Find where the given text appears and provide that cell's center as (X, Y) coordinate. 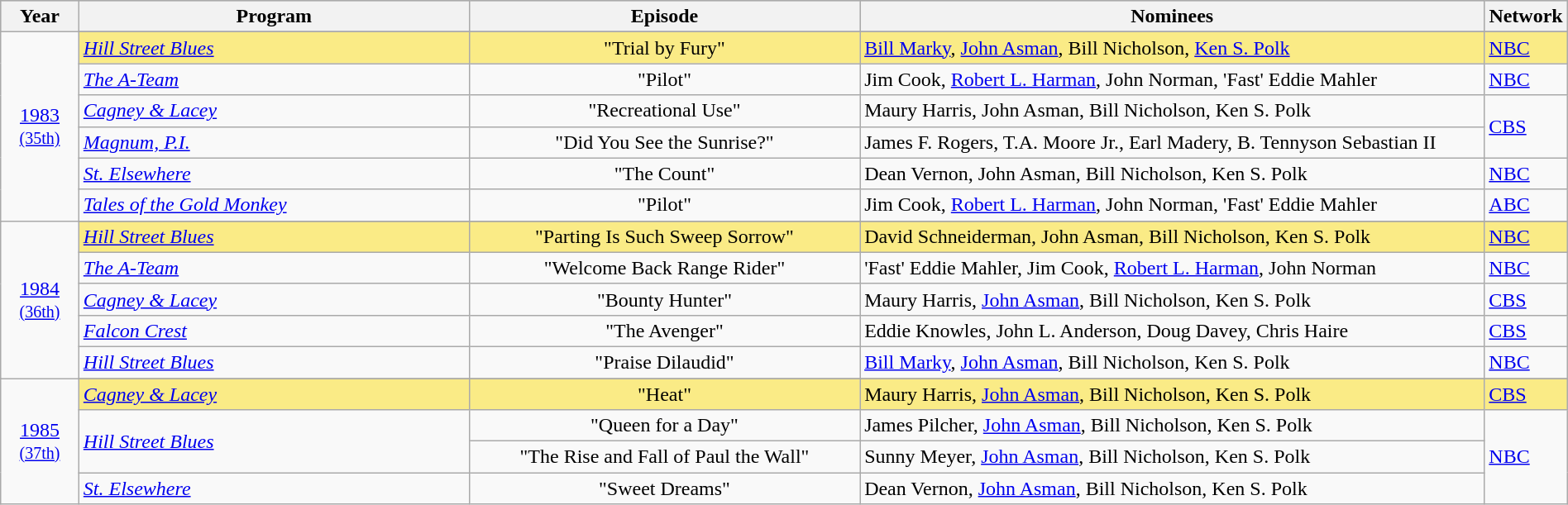
Year (40, 17)
1985(37th) (40, 441)
1984(36th) (40, 299)
Eddie Knowles, John L. Anderson, Doug Davey, Chris Haire (1173, 331)
Sunny Meyer, John Asman, Bill Nicholson, Ken S. Polk (1173, 457)
"The Rise and Fall of Paul the Wall" (664, 457)
"Queen for a Day" (664, 426)
James Pilcher, John Asman, Bill Nicholson, Ken S. Polk (1173, 426)
ABC (1526, 205)
David Schneiderman, John Asman, Bill Nicholson, Ken S. Polk (1173, 236)
"The Count" (664, 174)
"Sweet Dreams" (664, 488)
Falcon Crest (274, 331)
"Welcome Back Range Rider" (664, 268)
1983(35th) (40, 126)
"Heat" (664, 394)
"Bounty Hunter" (664, 299)
Episode (664, 17)
"Trial by Fury" (664, 48)
Network (1526, 17)
James F. Rogers, T.A. Moore Jr., Earl Madery, B. Tennyson Sebastian II (1173, 142)
"Parting Is Such Sweep Sorrow" (664, 236)
"Did You See the Sunrise?" (664, 142)
'Fast' Eddie Mahler, Jim Cook, Robert L. Harman, John Norman (1173, 268)
Tales of the Gold Monkey (274, 205)
Nominees (1173, 17)
"Recreational Use" (664, 111)
Program (274, 17)
"The Avenger" (664, 331)
"Praise Dilaudid" (664, 362)
Magnum, P.I. (274, 142)
